Output the (x, y) coordinate of the center of the cell containing the given text.  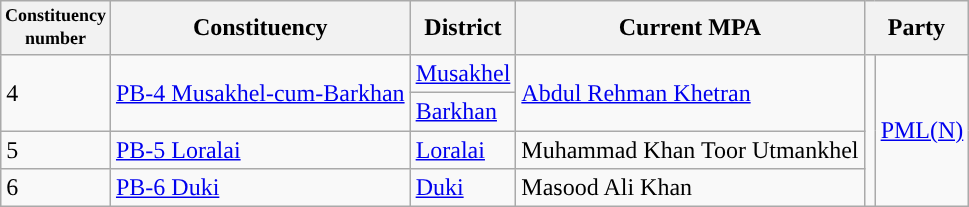
PB-6 Duki (260, 188)
Party (916, 28)
Abdul Rehman Khetran (690, 92)
Duki (463, 188)
Musakhel (463, 73)
District (463, 28)
6 (56, 188)
Muhammad Khan Toor Utmankhel (690, 150)
PB-4 Musakhel-cum-Barkhan (260, 92)
Barkhan (463, 111)
4 (56, 92)
Current MPA (690, 28)
PB-5 Loralai (260, 150)
PML(N) (922, 130)
Constituency number (56, 28)
Constituency (260, 28)
Loralai (463, 150)
5 (56, 150)
Masood Ali Khan (690, 188)
